Return (x, y) of the center of cell containing provided text 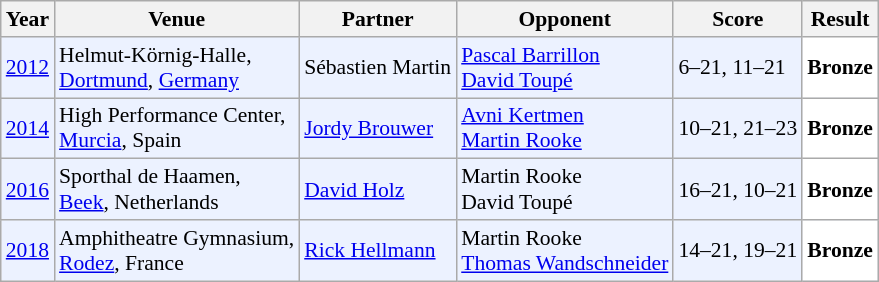
David Holz (378, 190)
6–21, 11–21 (738, 68)
2014 (28, 128)
Martin Rooke David Toupé (564, 190)
Score (738, 19)
Sébastien Martin (378, 68)
Pascal Barrillon David Toupé (564, 68)
2018 (28, 250)
10–21, 21–23 (738, 128)
Opponent (564, 19)
Result (840, 19)
16–21, 10–21 (738, 190)
Amphitheatre Gymnasium,Rodez, France (176, 250)
Rick Hellmann (378, 250)
14–21, 19–21 (738, 250)
Jordy Brouwer (378, 128)
Partner (378, 19)
Avni Kertmen Martin Rooke (564, 128)
Sporthal de Haamen,Beek, Netherlands (176, 190)
2012 (28, 68)
2016 (28, 190)
High Performance Center,Murcia, Spain (176, 128)
Year (28, 19)
Helmut-Körnig-Halle,Dortmund, Germany (176, 68)
Venue (176, 19)
Martin Rooke Thomas Wandschneider (564, 250)
